Scan for the cell matching the given text and deliver its [X, Y] coordinate at center. 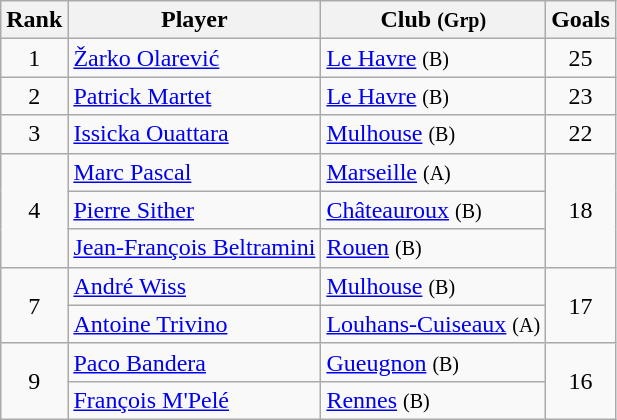
François M'Pelé [194, 400]
Patrick Martet [194, 96]
Issicka Ouattara [194, 134]
Paco Bandera [194, 362]
Marc Pascal [194, 172]
Gueugnon (B) [434, 362]
Rennes (B) [434, 400]
Player [194, 20]
Rouen (B) [434, 248]
Châteauroux (B) [434, 210]
1 [34, 58]
18 [581, 210]
16 [581, 381]
4 [34, 210]
9 [34, 381]
25 [581, 58]
3 [34, 134]
2 [34, 96]
22 [581, 134]
André Wiss [194, 286]
Antoine Trivino [194, 324]
Pierre Sither [194, 210]
Rank [34, 20]
Marseille (A) [434, 172]
Club (Grp) [434, 20]
7 [34, 305]
Louhans-Cuiseaux (A) [434, 324]
Žarko Olarević [194, 58]
17 [581, 305]
Goals [581, 20]
23 [581, 96]
Jean-François Beltramini [194, 248]
